Find where the given text appears and provide that cell's center as (x, y) coordinate. 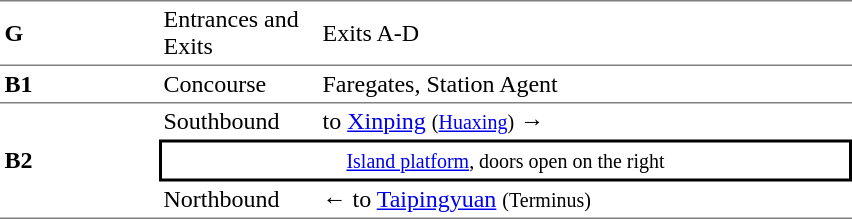
Southbound (238, 122)
G (80, 33)
Entrances and Exits (238, 33)
Faregates, Station Agent (585, 85)
Exits A-D (585, 33)
Concourse (238, 85)
to Xinping (Huaxing) → (585, 122)
Island platform, doors open on the right (506, 161)
B1 (80, 85)
